Identify which cell holds the provided text, then report its (x, y) central coordinate. 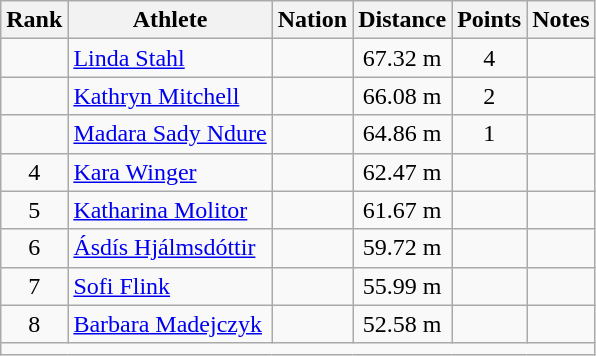
62.47 m (402, 172)
Distance (402, 20)
Nation (312, 20)
64.86 m (402, 134)
Linda Stahl (170, 58)
Kathryn Mitchell (170, 96)
1 (490, 134)
Barbara Madejczyk (170, 324)
Ásdís Hjálmsdóttir (170, 248)
Kara Winger (170, 172)
8 (34, 324)
6 (34, 248)
Madara Sady Ndure (170, 134)
67.32 m (402, 58)
66.08 m (402, 96)
52.58 m (402, 324)
61.67 m (402, 210)
Points (490, 20)
Notes (561, 20)
Rank (34, 20)
7 (34, 286)
59.72 m (402, 248)
55.99 m (402, 286)
2 (490, 96)
5 (34, 210)
Athlete (170, 20)
Sofi Flink (170, 286)
Katharina Molitor (170, 210)
